Detect which cell encompasses the target text, then output its (X, Y) center coordinate. 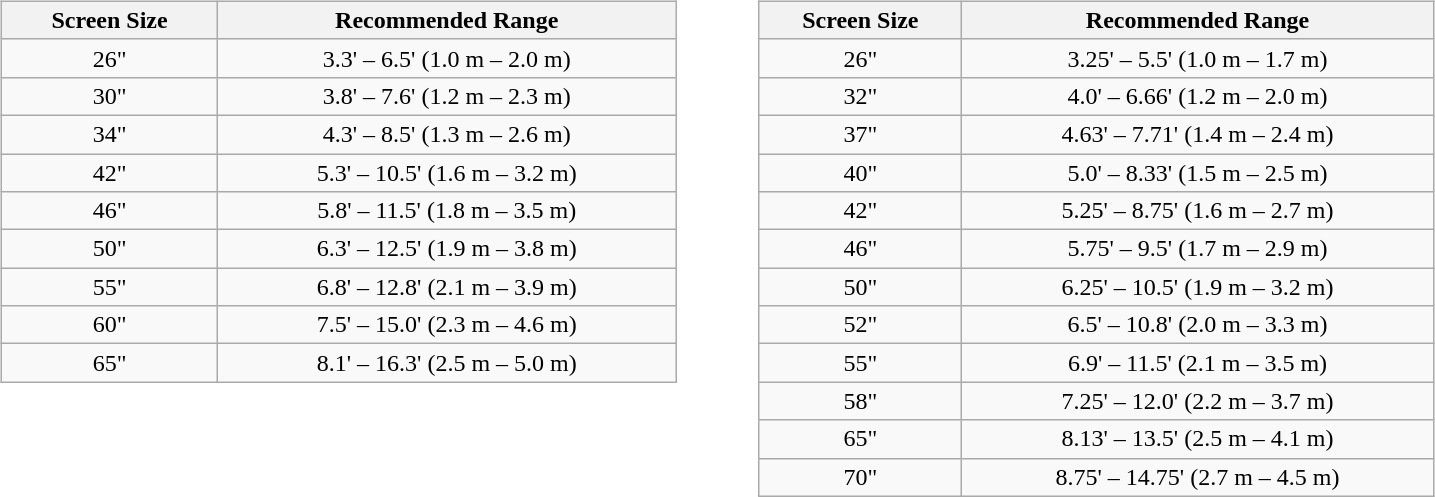
52" (860, 325)
60" (110, 325)
4.0' – 6.66' (1.2 m – 2.0 m) (1198, 96)
6.9' – 11.5' (2.1 m – 3.5 m) (1198, 363)
8.13' – 13.5' (2.5 m – 4.1 m) (1198, 439)
40" (860, 173)
4.63' – 7.71' (1.4 m – 2.4 m) (1198, 134)
58" (860, 401)
7.5' – 15.0' (2.3 m – 4.6 m) (446, 325)
6.25' – 10.5' (1.9 m – 3.2 m) (1198, 287)
8.75' – 14.75' (2.7 m – 4.5 m) (1198, 477)
34" (110, 134)
6.5' – 10.8' (2.0 m – 3.3 m) (1198, 325)
7.25' – 12.0' (2.2 m – 3.7 m) (1198, 401)
70" (860, 477)
3.8' – 7.6' (1.2 m – 2.3 m) (446, 96)
4.3' – 8.5' (1.3 m – 2.6 m) (446, 134)
5.25' – 8.75' (1.6 m – 2.7 m) (1198, 211)
3.3' – 6.5' (1.0 m – 2.0 m) (446, 58)
5.8' – 11.5' (1.8 m – 3.5 m) (446, 211)
30" (110, 96)
6.8' – 12.8' (2.1 m – 3.9 m) (446, 287)
37" (860, 134)
8.1' – 16.3' (2.5 m – 5.0 m) (446, 363)
3.25' – 5.5' (1.0 m – 1.7 m) (1198, 58)
32" (860, 96)
6.3' – 12.5' (1.9 m – 3.8 m) (446, 249)
5.0' – 8.33' (1.5 m – 2.5 m) (1198, 173)
5.75' – 9.5' (1.7 m – 2.9 m) (1198, 249)
5.3' – 10.5' (1.6 m – 3.2 m) (446, 173)
